From the cell containing the given text, extract its center point as (x, y) coordinate. 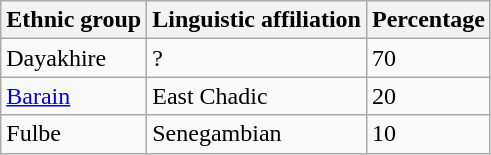
Fulbe (74, 134)
East Chadic (257, 96)
Dayakhire (74, 58)
Ethnic group (74, 20)
? (257, 58)
Barain (74, 96)
Percentage (428, 20)
Senegambian (257, 134)
Linguistic affiliation (257, 20)
20 (428, 96)
70 (428, 58)
10 (428, 134)
